Detect which cell encompasses the target text, then output its (x, y) center coordinate. 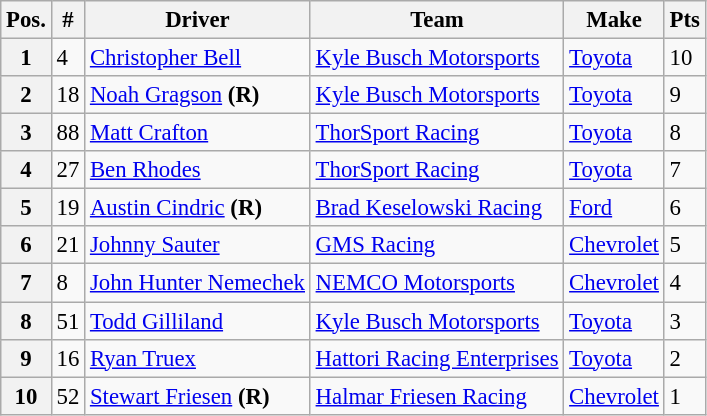
27 (68, 170)
Make (614, 20)
GMS Racing (437, 245)
Ben Rhodes (198, 170)
88 (68, 133)
Todd Gilliland (198, 321)
Matt Crafton (198, 133)
Ryan Truex (198, 358)
# (68, 20)
NEMCO Motorsports (437, 283)
Pts (684, 20)
Pos. (26, 20)
51 (68, 321)
Stewart Friesen (R) (198, 396)
Team (437, 20)
19 (68, 208)
Johnny Sauter (198, 245)
52 (68, 396)
John Hunter Nemechek (198, 283)
18 (68, 95)
Halmar Friesen Racing (437, 396)
16 (68, 358)
21 (68, 245)
Noah Gragson (R) (198, 95)
Hattori Racing Enterprises (437, 358)
Ford (614, 208)
Driver (198, 20)
Brad Keselowski Racing (437, 208)
Christopher Bell (198, 58)
Austin Cindric (R) (198, 208)
